Detect which cell encompasses the target text, then output its (x, y) center coordinate. 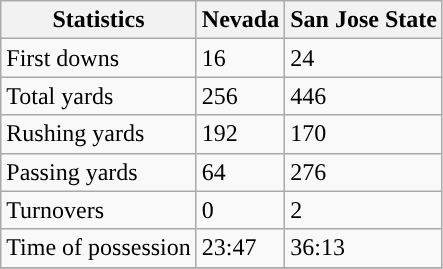
170 (364, 134)
276 (364, 172)
446 (364, 96)
23:47 (240, 248)
San Jose State (364, 20)
Rushing yards (99, 134)
Time of possession (99, 248)
0 (240, 210)
Turnovers (99, 210)
Passing yards (99, 172)
192 (240, 134)
Total yards (99, 96)
256 (240, 96)
Nevada (240, 20)
2 (364, 210)
36:13 (364, 248)
24 (364, 58)
First downs (99, 58)
Statistics (99, 20)
16 (240, 58)
64 (240, 172)
